Detect which cell encompasses the target text, then output its (X, Y) center coordinate. 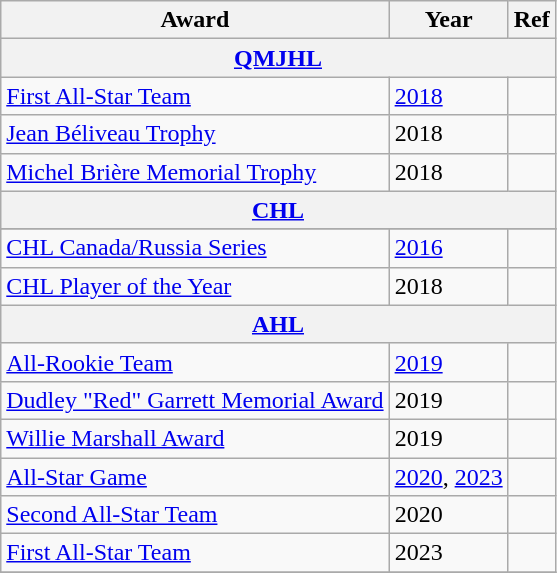
CHL (278, 210)
All-Rookie Team (195, 362)
Second All-Star Team (195, 515)
2020, 2023 (448, 477)
AHL (278, 324)
Award (195, 20)
All-Star Game (195, 477)
Dudley "Red" Garrett Memorial Award (195, 400)
2023 (448, 553)
CHL Canada/Russia Series (195, 248)
2016 (448, 248)
Ref (532, 20)
2020 (448, 515)
Year (448, 20)
Willie Marshall Award (195, 438)
Jean Béliveau Trophy (195, 134)
QMJHL (278, 58)
CHL Player of the Year (195, 286)
Michel Brière Memorial Trophy (195, 172)
